Pinpoint the cell where the given text exists, returning its (x, y) midpoint coordinate. 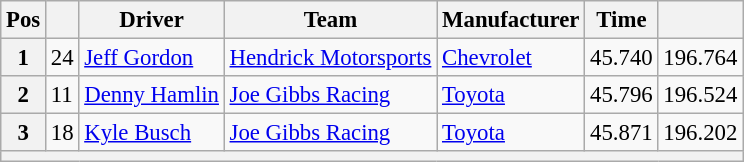
196.764 (700, 58)
Denny Hamlin (152, 95)
Driver (152, 20)
Manufacturer (511, 20)
11 (62, 95)
2 (24, 95)
3 (24, 133)
Jeff Gordon (152, 58)
Pos (24, 20)
24 (62, 58)
Hendrick Motorsports (330, 58)
196.524 (700, 95)
1 (24, 58)
Kyle Busch (152, 133)
Time (622, 20)
Chevrolet (511, 58)
45.871 (622, 133)
196.202 (700, 133)
45.740 (622, 58)
45.796 (622, 95)
18 (62, 133)
Team (330, 20)
